From the cell containing the given text, extract its center point as [x, y] coordinate. 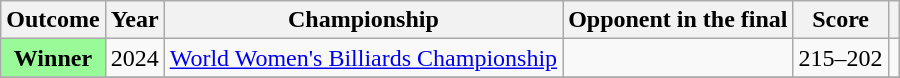
World Women's Billiards Championship [363, 58]
Championship [363, 20]
215–202 [840, 58]
Score [840, 20]
Year [134, 20]
2024 [134, 58]
Winner [53, 58]
Opponent in the final [678, 20]
Outcome [53, 20]
